For the text-containing cell, return its midpoint in [x, y] coordinate format. 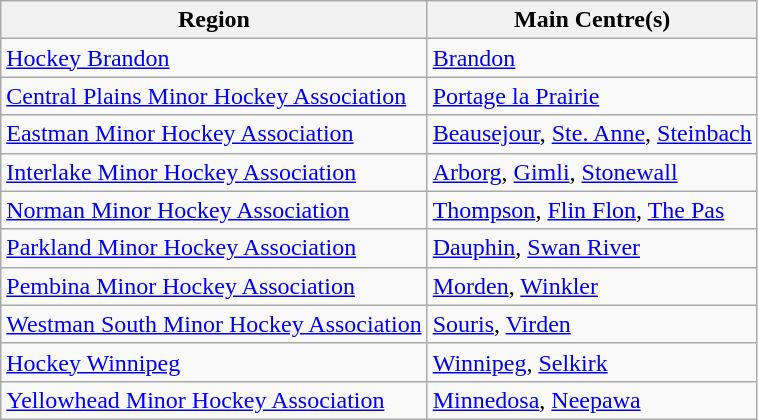
Beausejour, Ste. Anne, Steinbach [592, 134]
Yellowhead Minor Hockey Association [214, 400]
Parkland Minor Hockey Association [214, 248]
Region [214, 20]
Thompson, Flin Flon, The Pas [592, 210]
Main Centre(s) [592, 20]
Norman Minor Hockey Association [214, 210]
Central Plains Minor Hockey Association [214, 96]
Interlake Minor Hockey Association [214, 172]
Souris, Virden [592, 324]
Morden, Winkler [592, 286]
Pembina Minor Hockey Association [214, 286]
Dauphin, Swan River [592, 248]
Minnedosa, Neepawa [592, 400]
Winnipeg, Selkirk [592, 362]
Westman South Minor Hockey Association [214, 324]
Hockey Winnipeg [214, 362]
Arborg, Gimli, Stonewall [592, 172]
Hockey Brandon [214, 58]
Portage la Prairie [592, 96]
Eastman Minor Hockey Association [214, 134]
Brandon [592, 58]
